Extract the (X, Y) coordinate from the center of the cell holding the provided text.  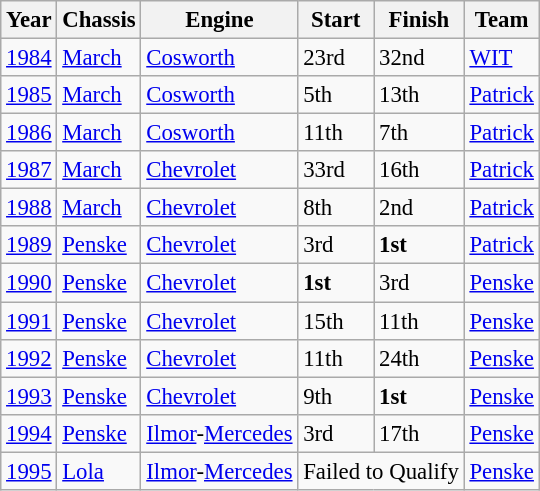
7th (419, 133)
1991 (29, 321)
Team (502, 20)
Year (29, 20)
1989 (29, 245)
1984 (29, 58)
9th (336, 396)
1986 (29, 133)
17th (419, 433)
13th (419, 95)
1994 (29, 433)
Engine (220, 20)
1988 (29, 208)
Chassis (99, 20)
1987 (29, 170)
Lola (99, 471)
1985 (29, 95)
5th (336, 95)
23rd (336, 58)
Start (336, 20)
24th (419, 358)
1990 (29, 283)
Failed to Qualify (381, 471)
33rd (336, 170)
16th (419, 170)
15th (336, 321)
WIT (502, 58)
1993 (29, 396)
1995 (29, 471)
32nd (419, 58)
Finish (419, 20)
8th (336, 208)
2nd (419, 208)
1992 (29, 358)
